Provide the (X, Y) coordinate of the cell's center where the given text is located.  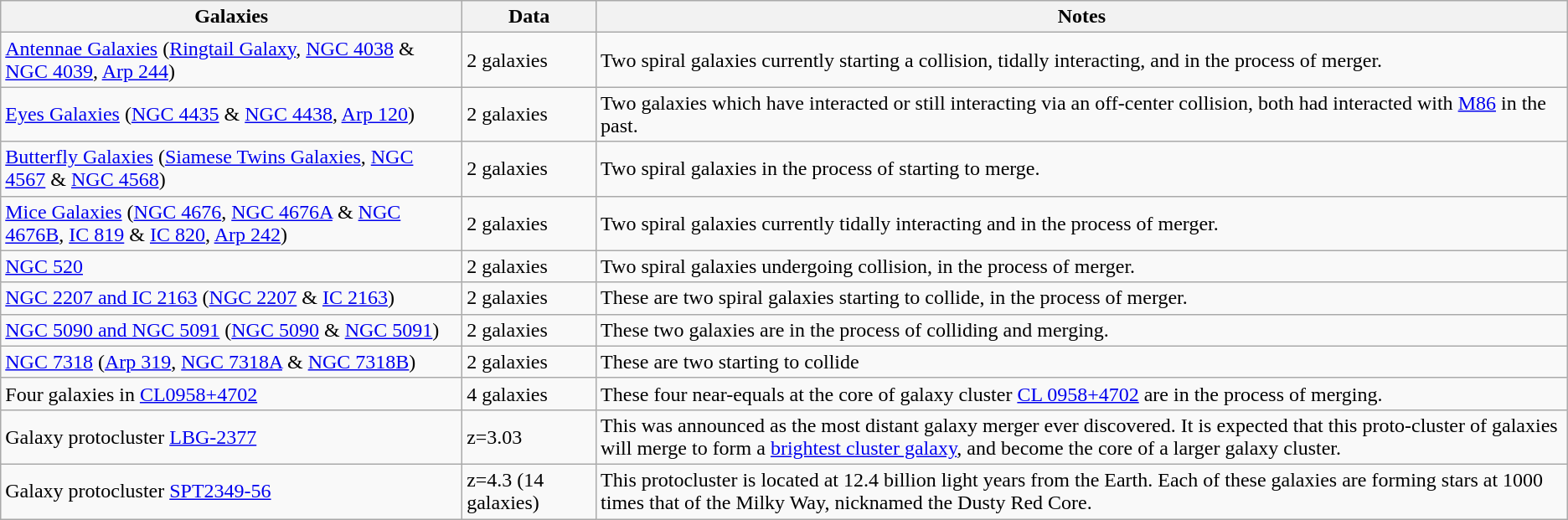
Two galaxies which have interacted or still interacting via an off-center collision, both had interacted with M86 in the past. (1082, 114)
NGC 5090 and NGC 5091 (NGC 5090 & NGC 5091) (231, 330)
Mice Galaxies (NGC 4676, NGC 4676A & NGC 4676B, IC 819 & IC 820, Arp 242) (231, 223)
NGC 520 (231, 266)
Data (529, 17)
Two spiral galaxies currently tidally interacting and in the process of merger. (1082, 223)
Four galaxies in CL0958+4702 (231, 394)
Antennae Galaxies (Ringtail Galaxy, NGC 4038 & NGC 4039, Arp 244) (231, 60)
z=3.03 (529, 437)
These two galaxies are in the process of colliding and merging. (1082, 330)
Two spiral galaxies currently starting a collision, tidally interacting, and in the process of merger. (1082, 60)
z=4.3 (14 galaxies) (529, 491)
Two spiral galaxies undergoing collision, in the process of merger. (1082, 266)
Two spiral galaxies in the process of starting to merge. (1082, 169)
Eyes Galaxies (NGC 4435 & NGC 4438, Arp 120) (231, 114)
These are two starting to collide (1082, 362)
NGC 2207 and IC 2163 (NGC 2207 & IC 2163) (231, 298)
Galaxy protocluster SPT2349-56 (231, 491)
Galaxies (231, 17)
Notes (1082, 17)
NGC 7318 (Arp 319, NGC 7318A & NGC 7318B) (231, 362)
These four near-equals at the core of galaxy cluster CL 0958+4702 are in the process of merging. (1082, 394)
4 galaxies (529, 394)
Butterfly Galaxies (Siamese Twins Galaxies, NGC 4567 & NGC 4568) (231, 169)
These are two spiral galaxies starting to collide, in the process of merger. (1082, 298)
Galaxy protocluster LBG-2377 (231, 437)
